Return (X, Y) of the center of cell containing provided text 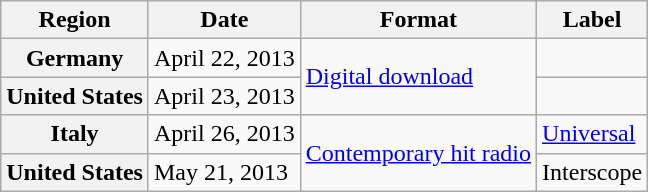
April 23, 2013 (224, 96)
Contemporary hit radio (418, 153)
Digital download (418, 77)
Label (592, 20)
May 21, 2013 (224, 172)
April 22, 2013 (224, 58)
Universal (592, 134)
Germany (75, 58)
Format (418, 20)
Interscope (592, 172)
Date (224, 20)
Italy (75, 134)
April 26, 2013 (224, 134)
Region (75, 20)
